For the text-containing cell, return its midpoint in [X, Y] coordinate format. 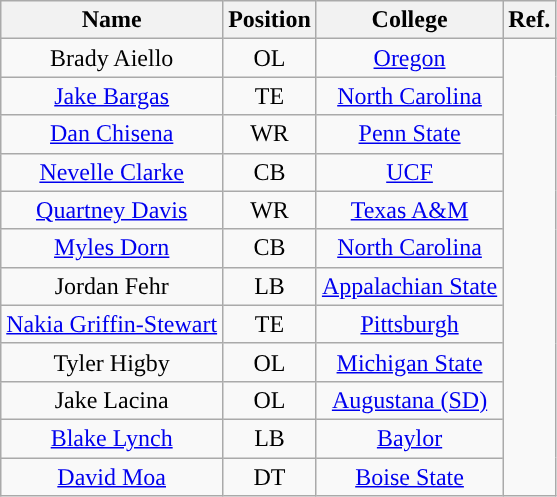
Jake Lacina [112, 400]
Ref. [530, 20]
Blake Lynch [112, 438]
Name [112, 20]
Nakia Griffin-Stewart [112, 324]
Quartney Davis [112, 210]
Pittsburgh [409, 324]
David Moa [112, 477]
Jordan Fehr [112, 286]
DT [270, 477]
Oregon [409, 58]
Position [270, 20]
Dan Chisena [112, 134]
Nevelle Clarke [112, 172]
UCF [409, 172]
College [409, 20]
Texas A&M [409, 210]
Jake Bargas [112, 96]
Myles Dorn [112, 248]
Baylor [409, 438]
Boise State [409, 477]
Brady Aiello [112, 58]
Tyler Higby [112, 362]
Augustana (SD) [409, 400]
Appalachian State [409, 286]
Penn State [409, 134]
Michigan State [409, 362]
